Output the (x, y) coordinate of the center of the cell containing the given text.  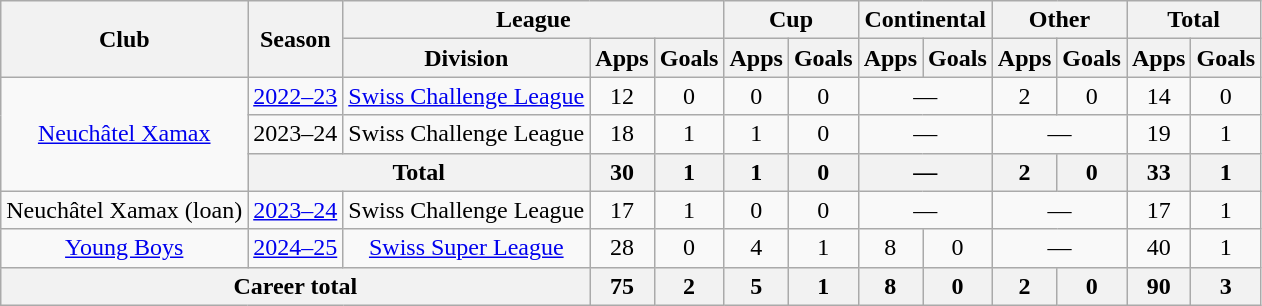
Swiss Super League (466, 248)
Club (124, 39)
Neuchâtel Xamax (124, 134)
League (534, 20)
Division (466, 58)
Cup (791, 20)
75 (622, 286)
Continental (925, 20)
Career total (296, 286)
2024–25 (296, 248)
4 (756, 248)
3 (1226, 286)
30 (622, 172)
18 (622, 134)
Young Boys (124, 248)
33 (1158, 172)
28 (622, 248)
Other (1059, 20)
Season (296, 39)
90 (1158, 286)
14 (1158, 96)
5 (756, 286)
Neuchâtel Xamax (loan) (124, 210)
40 (1158, 248)
19 (1158, 134)
2022–23 (296, 96)
12 (622, 96)
